Detect which cell encompasses the target text, then output its [X, Y] center coordinate. 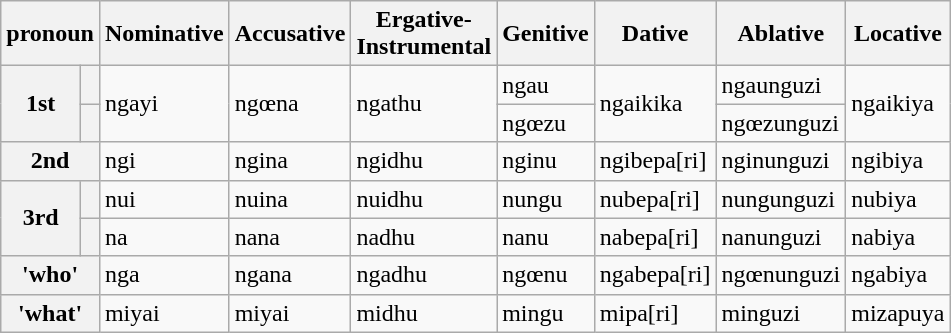
Locative [898, 34]
Genitive [546, 34]
nubiya [898, 199]
ngœzu [546, 123]
Ablative [781, 34]
3rd [41, 218]
nadhu [424, 237]
ngibepa[ri] [655, 161]
midhu [424, 313]
ngœnu [546, 275]
nabiya [898, 237]
ngana [290, 275]
ngayi [164, 104]
nabepa[ri] [655, 237]
ngaikiya [898, 104]
mingu [546, 313]
ngabepa[ri] [655, 275]
ngi [164, 161]
ngathu [424, 104]
nanu [546, 237]
ngaikika [655, 104]
minguzi [781, 313]
nubepa[ri] [655, 199]
ngau [546, 85]
'who' [50, 275]
nginunguzi [781, 161]
'what' [50, 313]
ngaunguzi [781, 85]
ngina [290, 161]
nungu [546, 199]
ngibiya [898, 161]
nuidhu [424, 199]
Ergative-Instrumental [424, 34]
mipa[ri] [655, 313]
ngabiya [898, 275]
mizapuya [898, 313]
ngœnunguzi [781, 275]
ngidhu [424, 161]
ngœna [290, 104]
pronoun [50, 34]
nanunguzi [781, 237]
nana [290, 237]
Accusative [290, 34]
nginu [546, 161]
2nd [50, 161]
ngadhu [424, 275]
nuina [290, 199]
na [164, 237]
1st [41, 104]
ngœzunguzi [781, 123]
Nominative [164, 34]
Dative [655, 34]
nga [164, 275]
nungunguzi [781, 199]
nui [164, 199]
